Pinpoint the cell where the given text exists, returning its (x, y) midpoint coordinate. 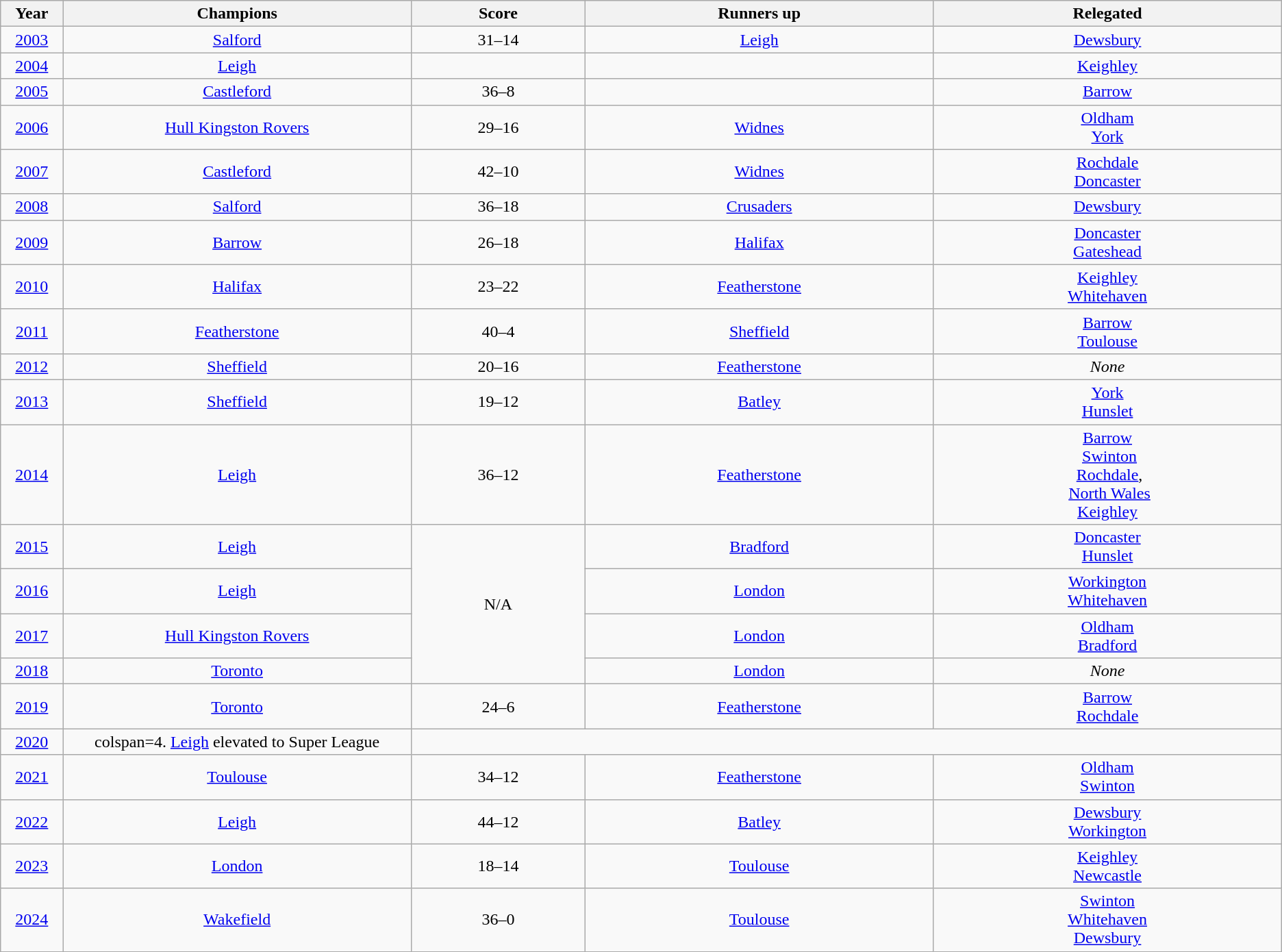
2006 (32, 127)
2011 (32, 331)
Runners up (759, 14)
Swinton Whitehaven Dewsbury (1107, 920)
York Hunslet (1107, 401)
Bradford (759, 547)
Oldham York (1107, 127)
24–6 (498, 707)
Year (32, 14)
31–14 (498, 40)
2021 (32, 777)
19–12 (498, 401)
Oldham Swinton (1107, 777)
42–10 (498, 171)
2008 (32, 207)
Workington Whitehaven (1107, 592)
20–16 (498, 366)
2019 (32, 707)
36–0 (498, 920)
18–14 (498, 866)
colspan=4. Leigh elevated to Super League (237, 742)
34–12 (498, 777)
Barrow Rochdale (1107, 707)
Rochdale Doncaster (1107, 171)
44–12 (498, 822)
26–18 (498, 242)
2022 (32, 822)
2015 (32, 547)
23–22 (498, 286)
Keighley Whitehaven (1107, 286)
Keighley Newcastle (1107, 866)
2023 (32, 866)
2004 (32, 66)
40–4 (498, 331)
29–16 (498, 127)
N/A (498, 604)
Barrow Swinton Rochdale, North Wales Keighley (1107, 475)
2014 (32, 475)
2012 (32, 366)
36–12 (498, 475)
2017 (32, 636)
2009 (32, 242)
2005 (32, 92)
2024 (32, 920)
Keighley (1107, 66)
Champions (237, 14)
2018 (32, 671)
2016 (32, 592)
2003 (32, 40)
2020 (32, 742)
Wakefield (237, 920)
2007 (32, 171)
Doncaster Gateshead (1107, 242)
Barrow Toulouse (1107, 331)
Crusaders (759, 207)
36–18 (498, 207)
Oldham Bradford (1107, 636)
Doncaster Hunslet (1107, 547)
Relegated (1107, 14)
36–8 (498, 92)
Dewsbury Workington (1107, 822)
2010 (32, 286)
Score (498, 14)
2013 (32, 401)
